Find where the given text appears and provide that cell's center as [X, Y] coordinate. 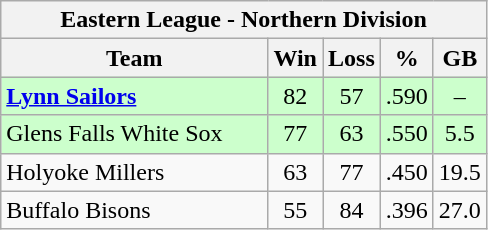
27.0 [460, 210]
Loss [351, 58]
19.5 [460, 172]
55 [296, 210]
Win [296, 58]
Glens Falls White Sox [134, 134]
Eastern League - Northern Division [244, 20]
.396 [406, 210]
57 [351, 96]
Team [134, 58]
84 [351, 210]
.590 [406, 96]
% [406, 58]
Lynn Sailors [134, 96]
Holyoke Millers [134, 172]
– [460, 96]
82 [296, 96]
5.5 [460, 134]
.450 [406, 172]
.550 [406, 134]
GB [460, 58]
Buffalo Bisons [134, 210]
